Capture the cell that displays the provided text and extract its [X, Y] central coordinate. 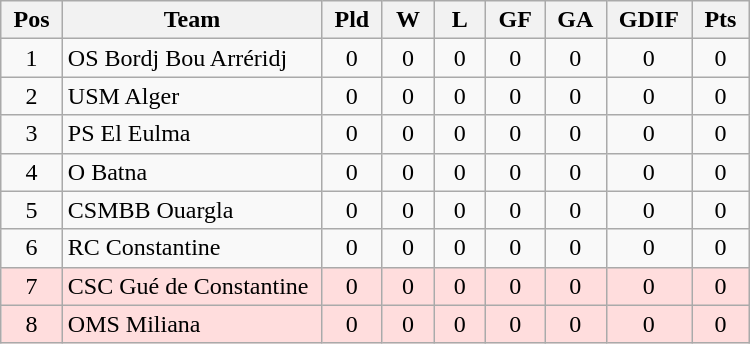
RC Constantine [192, 248]
L [460, 20]
GF [516, 20]
O Batna [192, 172]
CSC Gué de Constantine [192, 286]
USM Alger [192, 96]
GA [576, 20]
1 [32, 58]
6 [32, 248]
PS El Eulma [192, 134]
W [408, 20]
5 [32, 210]
Pld [352, 20]
GDIF [649, 20]
Pos [32, 20]
OS Bordj Bou Arréridj [192, 58]
8 [32, 324]
3 [32, 134]
7 [32, 286]
OMS Miliana [192, 324]
2 [32, 96]
Team [192, 20]
4 [32, 172]
Pts [721, 20]
CSMBB Ouargla [192, 210]
